Scan for the cell matching the given text and deliver its [x, y] coordinate at center. 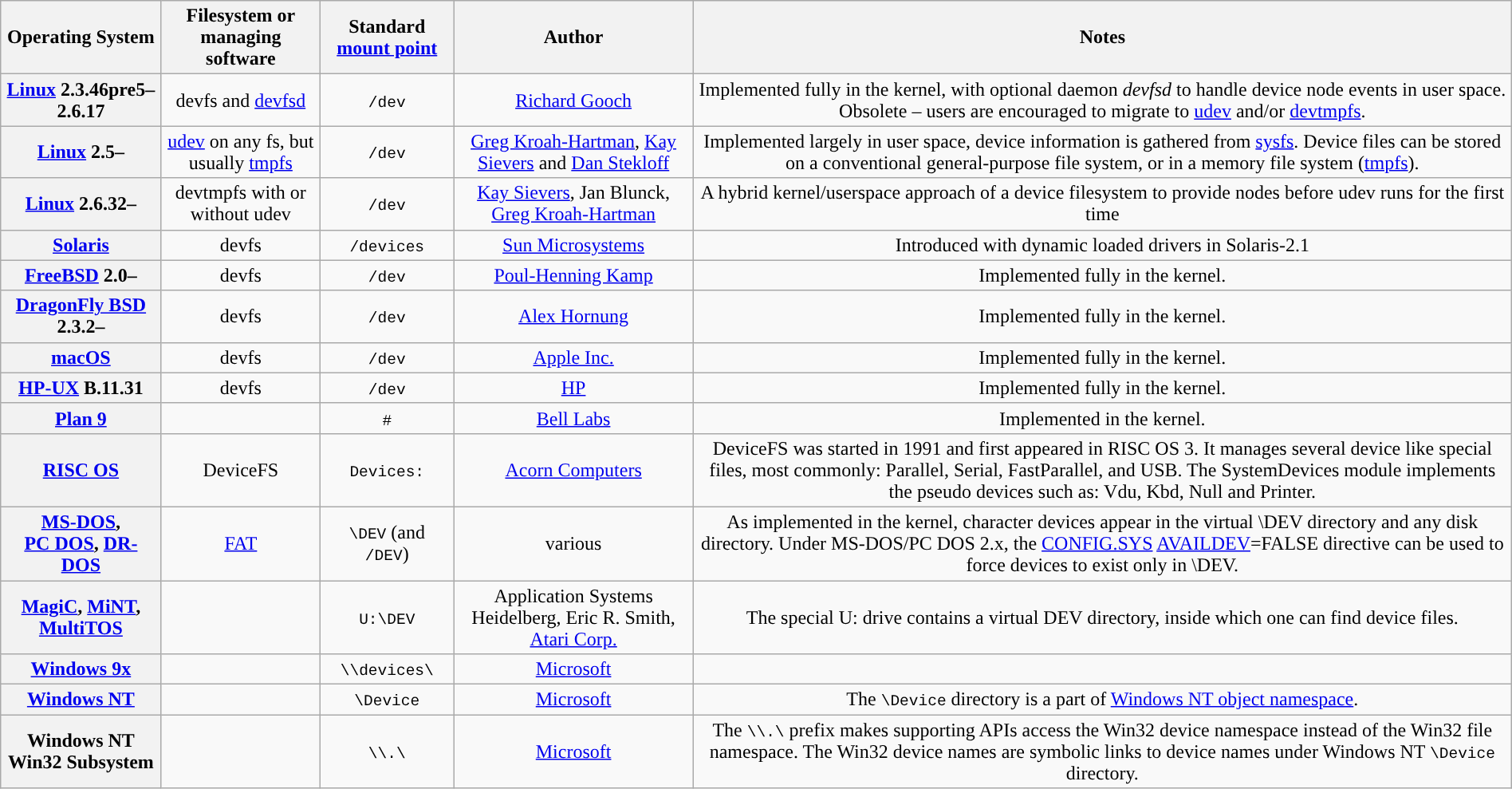
DeviceFS [241, 470]
Operating System [81, 37]
MagiC, MiNT, MultiTOS [81, 617]
MS-DOS, PC DOS, DR-DOS [81, 543]
Introduced with dynamic loaded drivers in Solaris-2.1 [1102, 245]
FreeBSD 2.0– [81, 275]
udev on any fs, but usually tmpfs [241, 152]
Application Systems Heidelberg, Eric R. Smith, Atari Corp. [574, 617]
\\.\ [388, 752]
Sun Microsystems [574, 245]
macOS [81, 357]
\\devices\ [388, 669]
FAT [241, 543]
Windows NT [81, 700]
various [574, 543]
\DEV (and /DEV) [388, 543]
Plan 9 [81, 418]
Greg Kroah-Hartman, Kay Sievers and Dan Stekloff [574, 152]
Implemented in the kernel. [1102, 418]
devtmpfs with or without udev [241, 204]
RISC OS [81, 470]
Solaris [81, 245]
Alex Hornung [574, 316]
Linux 2.5– [81, 152]
Kay Sievers, Jan Blunck, Greg Kroah-Hartman [574, 204]
A hybrid kernel/userspace approach of a device filesystem to provide nodes before udev runs for the first time [1102, 204]
Author [574, 37]
HP [574, 388]
HP-UX B.11.31 [81, 388]
U:\DEV [388, 617]
Richard Gooch [574, 101]
devfs and devfsd [241, 101]
The \Device directory is a part of Windows NT object namespace. [1102, 700]
Linux 2.6.32– [81, 204]
The special U: drive contains a virtual DEV directory, inside which one can find device files. [1102, 617]
Notes [1102, 37]
Devices: [388, 470]
Windows NT Win32 Subsystem [81, 752]
Bell Labs [574, 418]
Poul-Henning Kamp [574, 275]
Filesystem or managing software [241, 37]
\Device [388, 700]
/devices [388, 245]
Apple Inc. [574, 357]
Linux 2.3.46pre5–2.6.17 [81, 101]
Standard mount point [388, 37]
Windows 9x [81, 669]
DragonFly BSD 2.3.2– [81, 316]
Acorn Computers [574, 470]
# [388, 418]
